Find where the given text appears and provide that cell's center as [x, y] coordinate. 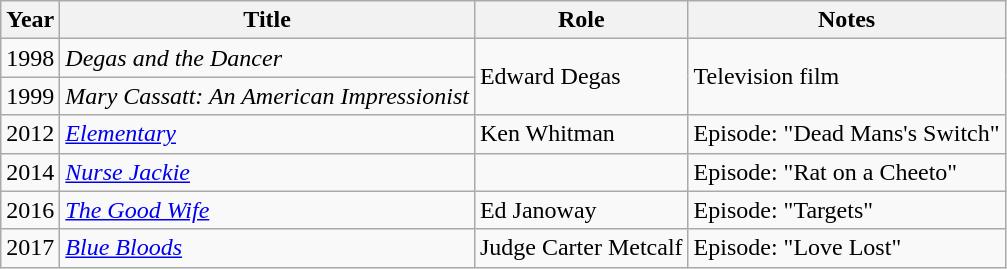
Role [581, 20]
Degas and the Dancer [268, 58]
2012 [30, 134]
Judge Carter Metcalf [581, 248]
Blue Bloods [268, 248]
2017 [30, 248]
Elementary [268, 134]
1999 [30, 96]
Episode: "Dead Mans's Switch" [846, 134]
1998 [30, 58]
Edward Degas [581, 77]
Year [30, 20]
Ed Janoway [581, 210]
Title [268, 20]
Nurse Jackie [268, 172]
Mary Cassatt: An American Impressionist [268, 96]
Episode: "Targets" [846, 210]
Episode: "Rat on a Cheeto" [846, 172]
2014 [30, 172]
Television film [846, 77]
Episode: "Love Lost" [846, 248]
Ken Whitman [581, 134]
Notes [846, 20]
The Good Wife [268, 210]
2016 [30, 210]
